Extract the [x, y] coordinate from the center of the cell holding the provided text.  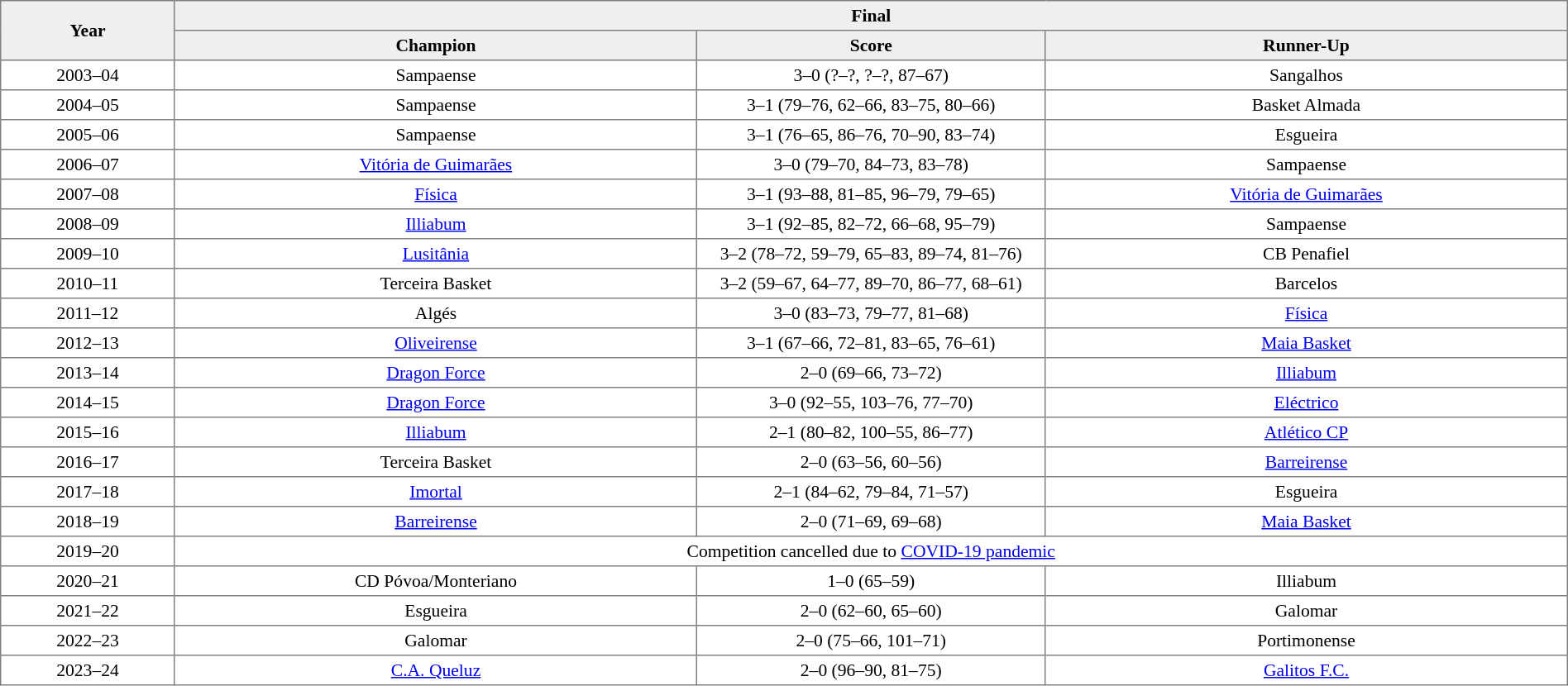
2005–06 [88, 135]
Sangalhos [1307, 75]
Oliveirense [436, 343]
2019–20 [88, 551]
3–1 (92–85, 82–72, 66–68, 95–79) [872, 224]
2003–04 [88, 75]
Imortal [436, 492]
2008–09 [88, 224]
2–0 (71–69, 69–68) [872, 522]
Score [872, 45]
2–0 (63–56, 60–56) [872, 462]
3–1 (79–76, 62–66, 83–75, 80–66) [872, 105]
Runner-Up [1307, 45]
2013–14 [88, 373]
3–0 (83–73, 79–77, 81–68) [872, 313]
3–1 (76–65, 86–76, 70–90, 83–74) [872, 135]
2009–10 [88, 254]
3–0 (79–70, 84–73, 83–78) [872, 164]
Galitos F.C. [1307, 670]
3–1 (93–88, 81–85, 96–79, 79–65) [872, 194]
Basket Almada [1307, 105]
2021–22 [88, 611]
2011–12 [88, 313]
2–1 (84–62, 79–84, 71–57) [872, 492]
2014–15 [88, 403]
2007–08 [88, 194]
2012–13 [88, 343]
2004–05 [88, 105]
1–0 (65–59) [872, 581]
3–2 (59–67, 64–77, 89–70, 86–77, 68–61) [872, 283]
Portimonense [1307, 641]
Eléctrico [1307, 403]
CD Póvoa/Monteriano [436, 581]
Atlético CP [1307, 432]
3–2 (78–72, 59–79, 65–83, 89–74, 81–76) [872, 254]
3–1 (67–66, 72–81, 83–65, 76–61) [872, 343]
2010–11 [88, 283]
2–0 (96–90, 81–75) [872, 670]
2018–19 [88, 522]
2–0 (75–66, 101–71) [872, 641]
Algés [436, 313]
2–0 (69–66, 73–72) [872, 373]
2006–07 [88, 164]
2016–17 [88, 462]
2020–21 [88, 581]
2–1 (80–82, 100–55, 86–77) [872, 432]
3–0 (92–55, 103–76, 77–70) [872, 403]
Competition cancelled due to COVID-19 pandemic [871, 551]
Final [871, 16]
Champion [436, 45]
C.A. Queluz [436, 670]
Lusitânia [436, 254]
Barcelos [1307, 283]
2022–23 [88, 641]
CB Penafiel [1307, 254]
2017–18 [88, 492]
2015–16 [88, 432]
2023–24 [88, 670]
2–0 (62–60, 65–60) [872, 611]
3–0 (?–?, ?–?, 87–67) [872, 75]
Year [88, 31]
